Locate the cell with the specified text and output its (x, y) center coordinate. 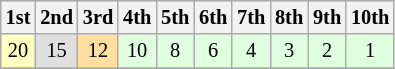
6 (213, 51)
7th (251, 17)
4th (137, 17)
20 (18, 51)
4 (251, 51)
12 (98, 51)
3rd (98, 17)
1st (18, 17)
1 (370, 51)
2nd (56, 17)
10 (137, 51)
8 (175, 51)
9th (327, 17)
15 (56, 51)
5th (175, 17)
3 (289, 51)
8th (289, 17)
2 (327, 51)
6th (213, 17)
10th (370, 17)
